Find where the given text appears and provide that cell's center as (X, Y) coordinate. 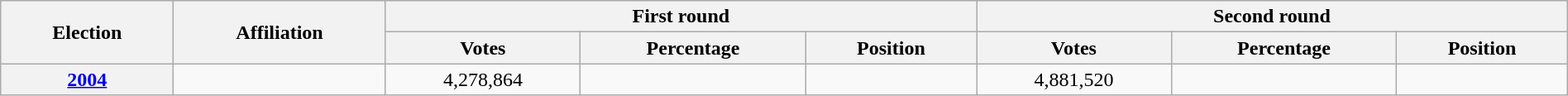
4,881,520 (1074, 79)
2004 (88, 79)
Election (88, 32)
First round (681, 17)
Affiliation (280, 32)
Second round (1272, 17)
4,278,864 (483, 79)
